Determine the (X, Y) coordinate at the center of the cell enclosing the given text.  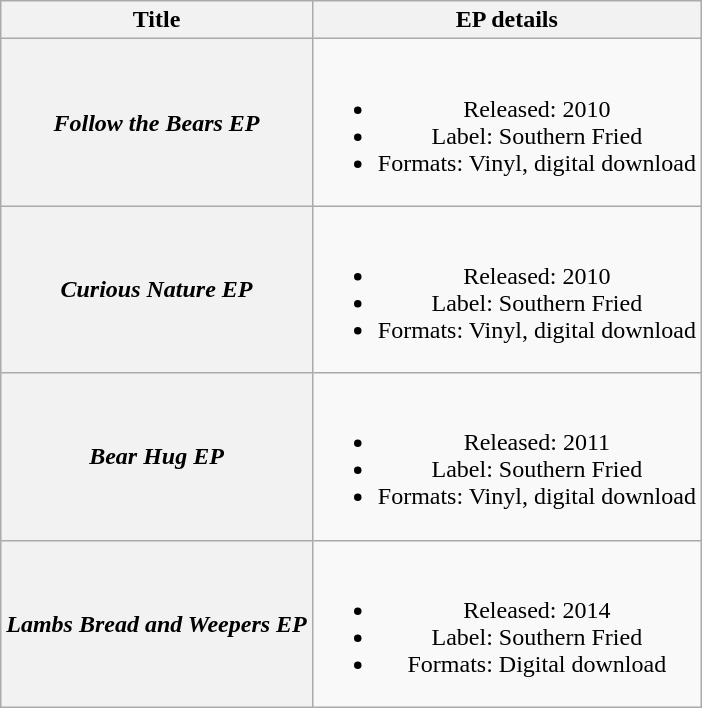
Released: 2011Label: Southern FriedFormats: Vinyl, digital download (506, 456)
Curious Nature EP (157, 290)
Follow the Bears EP (157, 122)
Title (157, 20)
Released: 2014Label: Southern FriedFormats: Digital download (506, 624)
EP details (506, 20)
Bear Hug EP (157, 456)
Lambs Bread and Weepers EP (157, 624)
